Determine the (X, Y) coordinate at the center of the cell enclosing the given text.  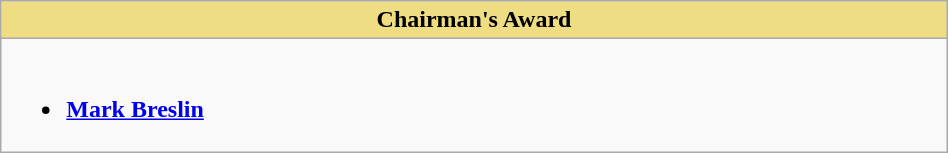
Mark Breslin (474, 96)
Chairman's Award (474, 20)
